Locate the cell with the specified text and output its (X, Y) center coordinate. 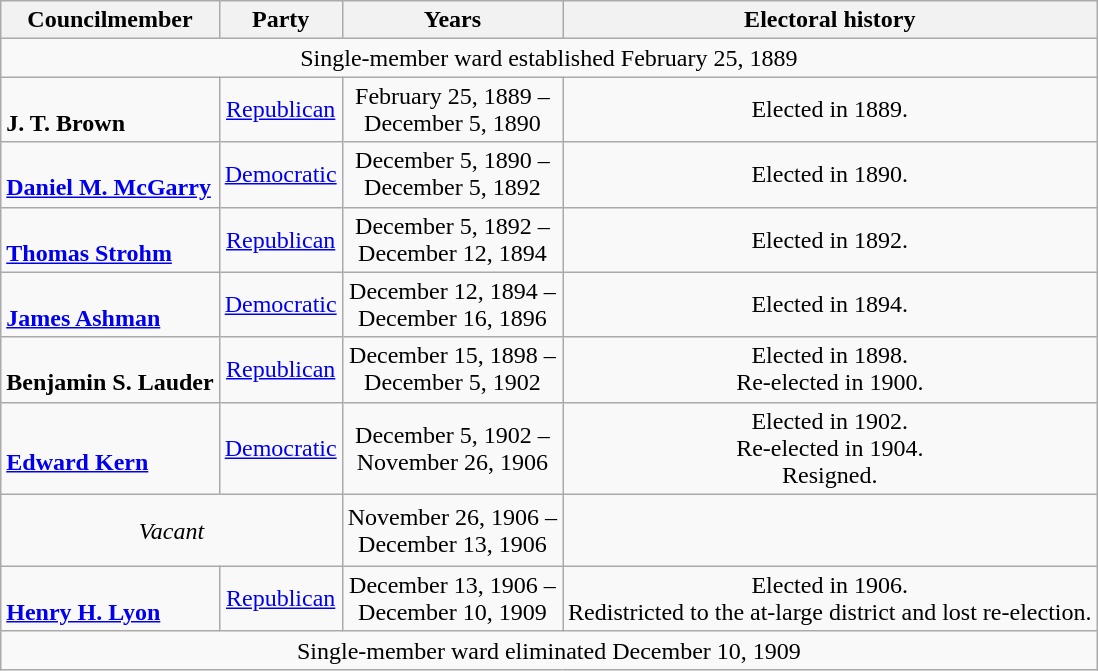
Electoral history (830, 20)
Years (452, 20)
Elected in 1898. Re-elected in 1900. (830, 370)
Single-member ward eliminated December 10, 1909 (549, 650)
Elected in 1892. (830, 240)
Party (280, 20)
Elected in 1894. (830, 304)
February 25, 1889 – December 5, 1890 (452, 110)
Elected in 1906. Redistricted to the at-large district and lost re-election. (830, 598)
Elected in 1890. (830, 174)
Daniel M. McGarry (110, 174)
Henry H. Lyon (110, 598)
Thomas Strohm (110, 240)
J. T. Brown (110, 110)
Elected in 1889. (830, 110)
Councilmember (110, 20)
Elected in 1902. Re-elected in 1904. Resigned. (830, 448)
December 12, 1894 – December 16, 1896 (452, 304)
Benjamin S. Lauder (110, 370)
November 26, 1906 –December 13, 1906 (452, 530)
December 15, 1898 – December 5, 1902 (452, 370)
Edward Kern (110, 448)
December 13, 1906 – December 10, 1909 (452, 598)
Vacant (172, 530)
December 5, 1892 – December 12, 1894 (452, 240)
James Ashman (110, 304)
Single-member ward established February 25, 1889 (549, 58)
December 5, 1902 – November 26, 1906 (452, 448)
December 5, 1890 – December 5, 1892 (452, 174)
